Capture the cell that displays the provided text and extract its (X, Y) central coordinate. 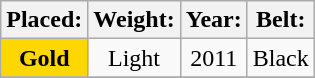
Placed: (44, 20)
2011 (214, 58)
Light (134, 58)
Gold (44, 58)
Year: (214, 20)
Black (280, 58)
Weight: (134, 20)
Belt: (280, 20)
